Locate the cell with the specified text and output its (x, y) center coordinate. 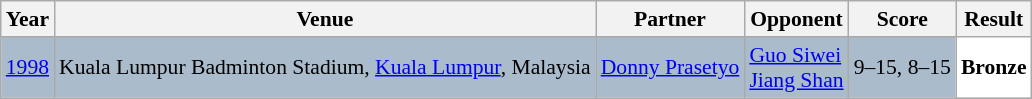
9–15, 8–15 (902, 68)
Result (994, 19)
Bronze (994, 68)
Partner (670, 19)
Venue (325, 19)
Year (28, 19)
Opponent (796, 19)
Guo Siwei Jiang Shan (796, 68)
Score (902, 19)
Kuala Lumpur Badminton Stadium, Kuala Lumpur, Malaysia (325, 68)
1998 (28, 68)
Donny Prasetyo (670, 68)
